Pinpoint the cell where the given text exists, returning its [x, y] midpoint coordinate. 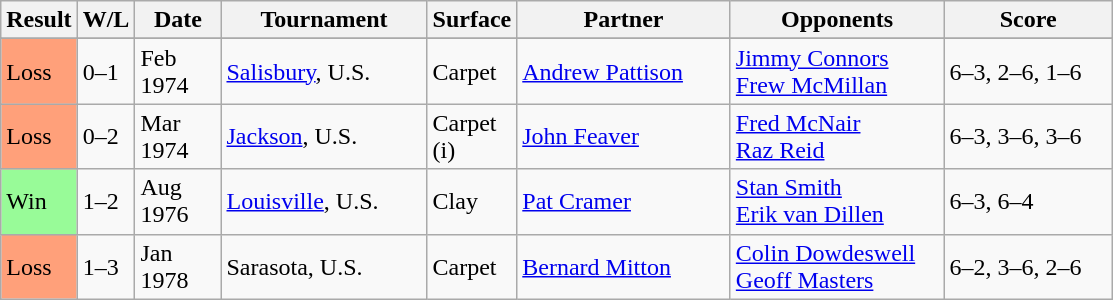
Score [1028, 20]
6–3, 2–6, 1–6 [1028, 72]
6–2, 3–6, 2–6 [1028, 266]
Jackson, U.S. [324, 136]
Carpet (i) [472, 136]
Louisville, U.S. [324, 202]
Date [178, 20]
6–3, 3–6, 3–6 [1028, 136]
Result [39, 20]
Tournament [324, 20]
Sarasota, U.S. [324, 266]
0–2 [106, 136]
Jan 1978 [178, 266]
W/L [106, 20]
0–1 [106, 72]
Opponents [837, 20]
Aug 1976 [178, 202]
Surface [472, 20]
Mar 1974 [178, 136]
Stan Smith Erik van Dillen [837, 202]
Bernard Mitton [624, 266]
Fred McNair Raz Reid [837, 136]
Win [39, 202]
Partner [624, 20]
Pat Cramer [624, 202]
Clay [472, 202]
1–3 [106, 266]
6–3, 6–4 [1028, 202]
John Feaver [624, 136]
Salisbury, U.S. [324, 72]
Andrew Pattison [624, 72]
1–2 [106, 202]
Colin Dowdeswell Geoff Masters [837, 266]
Feb 1974 [178, 72]
Jimmy Connors Frew McMillan [837, 72]
